Capture the cell that displays the provided text and extract its [X, Y] central coordinate. 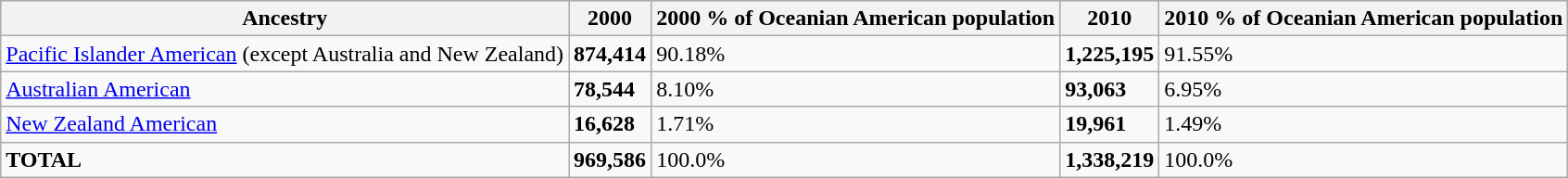
78,544 [610, 89]
Ancestry [285, 19]
2010 % of Oceanian American population [1364, 19]
Pacific Islander American (except Australia and New Zealand) [285, 54]
874,414 [610, 54]
16,628 [610, 124]
91.55% [1364, 54]
2000 % of Oceanian American population [856, 19]
2000 [610, 19]
New Zealand American [285, 124]
93,063 [1110, 89]
6.95% [1364, 89]
Australian American [285, 89]
1.71% [856, 124]
19,961 [1110, 124]
1,225,195 [1110, 54]
1.49% [1364, 124]
2010 [1110, 19]
8.10% [856, 89]
TOTAL [285, 159]
1,338,219 [1110, 159]
90.18% [856, 54]
969,586 [610, 159]
